Find where the given text appears and provide that cell's center as [x, y] coordinate. 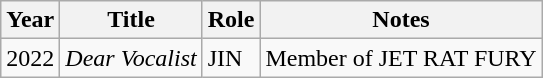
2022 [30, 58]
Member of JET RAT FURY [401, 58]
Title [131, 20]
Year [30, 20]
JIN [231, 58]
Dear Vocalist [131, 58]
Notes [401, 20]
Role [231, 20]
